Find where the given text appears and provide that cell's center as [X, Y] coordinate. 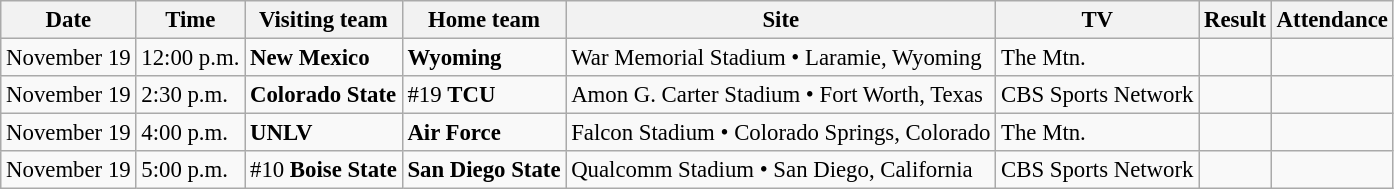
Wyoming [484, 58]
4:00 p.m. [190, 133]
Qualcomm Stadium • San Diego, California [781, 170]
War Memorial Stadium • Laramie, Wyoming [781, 58]
Result [1236, 20]
12:00 p.m. [190, 58]
Falcon Stadium • Colorado Springs, Colorado [781, 133]
Home team [484, 20]
2:30 p.m. [190, 95]
Amon G. Carter Stadium • Fort Worth, Texas [781, 95]
Date [68, 20]
Attendance [1332, 20]
Site [781, 20]
TV [1098, 20]
Air Force [484, 133]
Visiting team [324, 20]
Time [190, 20]
#10 Boise State [324, 170]
New Mexico [324, 58]
5:00 p.m. [190, 170]
#19 TCU [484, 95]
UNLV [324, 133]
San Diego State [484, 170]
Colorado State [324, 95]
